Provide the [x, y] coordinate of the cell's center where the given text is located.  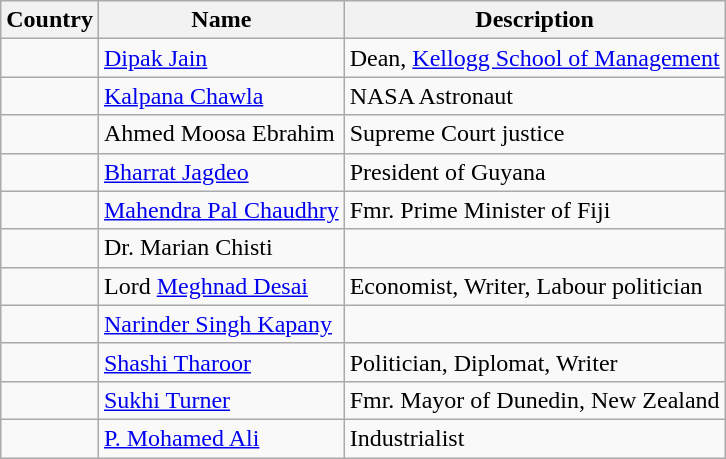
Dipak Jain [221, 58]
NASA Astronaut [534, 96]
Dr. Marian Chisti [221, 248]
President of Guyana [534, 172]
Industrialist [534, 438]
Dean, Kellogg School of Management [534, 58]
Mahendra Pal Chaudhry [221, 210]
Supreme Court justice [534, 134]
Name [221, 20]
Country [50, 20]
Fmr. Mayor of Dunedin, New Zealand [534, 400]
Description [534, 20]
Bharrat Jagdeo [221, 172]
Shashi Tharoor [221, 362]
Kalpana Chawla [221, 96]
Fmr. Prime Minister of Fiji [534, 210]
Economist, Writer, Labour politician [534, 286]
Lord Meghnad Desai [221, 286]
Narinder Singh Kapany [221, 324]
Ahmed Moosa Ebrahim [221, 134]
P. Mohamed Ali [221, 438]
Sukhi Turner [221, 400]
Politician, Diplomat, Writer [534, 362]
